From the cell containing the given text, extract its center point as (x, y) coordinate. 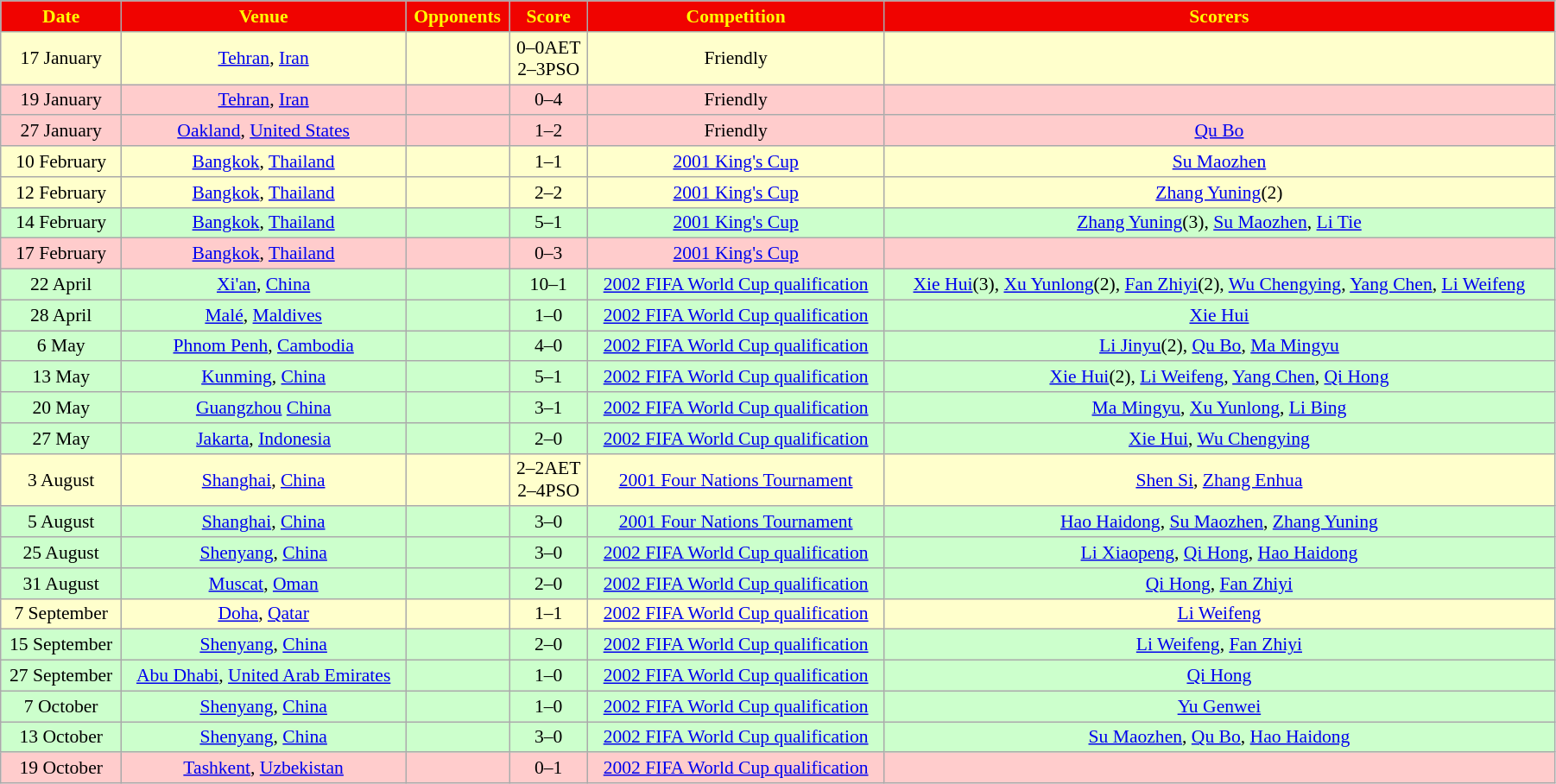
7 October (61, 706)
Zhang Yuning(2) (1219, 193)
2–2 (549, 193)
Date (61, 16)
1–2 (549, 131)
Xie Hui(2), Li Weifeng, Yang Chen, Qi Hong (1219, 377)
Opponents (458, 16)
Kunming, China (264, 377)
25 August (61, 553)
Venue (264, 16)
Phnom Penh, Cambodia (264, 346)
Su Maozhen, Qu Bo, Hao Haidong (1219, 737)
Su Maozhen (1219, 161)
10 February (61, 161)
Qi Hong (1219, 676)
Scorers (1219, 16)
5 August (61, 522)
0–3 (549, 254)
Oakland, United States (264, 131)
27 May (61, 439)
Competition (736, 16)
13 May (61, 377)
27 September (61, 676)
0–0AET2–3PSO (549, 59)
Yu Genwei (1219, 706)
31 August (61, 584)
Xie Hui (1219, 315)
Xi'an, China (264, 285)
Ma Mingyu, Xu Yunlong, Li Bing (1219, 408)
0–4 (549, 100)
28 April (61, 315)
Xie Hui(3), Xu Yunlong(2), Fan Zhiyi(2), Wu Chengying, Yang Chen, Li Weifeng (1219, 285)
13 October (61, 737)
19 January (61, 100)
17 February (61, 254)
Jakarta, Indonesia (264, 439)
Guangzhou China (264, 408)
Score (549, 16)
20 May (61, 408)
Muscat, Oman (264, 584)
Abu Dhabi, United Arab Emirates (264, 676)
12 February (61, 193)
10–1 (549, 285)
Malé, Maldives (264, 315)
Li Weifeng (1219, 614)
Xie Hui, Wu Chengying (1219, 439)
17 January (61, 59)
3 August (61, 480)
19 October (61, 768)
Li Weifeng, Fan Zhiyi (1219, 645)
6 May (61, 346)
4–0 (549, 346)
Tashkent, Uzbekistan (264, 768)
14 February (61, 223)
Qu Bo (1219, 131)
2–2AET2–4PSO (549, 480)
Qi Hong, Fan Zhiyi (1219, 584)
Hao Haidong, Su Maozhen, Zhang Yuning (1219, 522)
Li Xiaopeng, Qi Hong, Hao Haidong (1219, 553)
27 January (61, 131)
Doha, Qatar (264, 614)
Shen Si, Zhang Enhua (1219, 480)
0–1 (549, 768)
Li Jinyu(2), Qu Bo, Ma Mingyu (1219, 346)
15 September (61, 645)
3–1 (549, 408)
Zhang Yuning(3), Su Maozhen, Li Tie (1219, 223)
22 April (61, 285)
7 September (61, 614)
